Identify which cell holds the provided text, then report its [x, y] central coordinate. 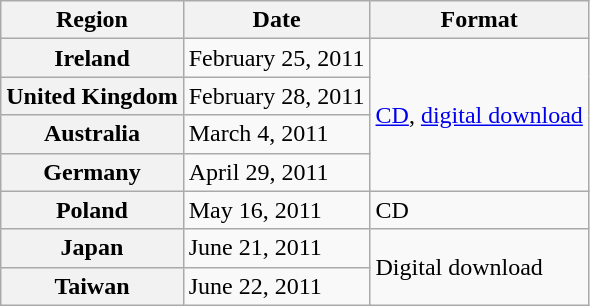
April 29, 2011 [276, 172]
February 28, 2011 [276, 96]
Australia [92, 134]
June 22, 2011 [276, 286]
Taiwan [92, 286]
United Kingdom [92, 96]
Germany [92, 172]
Japan [92, 248]
Poland [92, 210]
CD [479, 210]
Region [92, 20]
June 21, 2011 [276, 248]
Format [479, 20]
February 25, 2011 [276, 58]
Date [276, 20]
May 16, 2011 [276, 210]
March 4, 2011 [276, 134]
Ireland [92, 58]
CD, digital download [479, 115]
Digital download [479, 267]
